Identify which cell holds the provided text, then report its [X, Y] central coordinate. 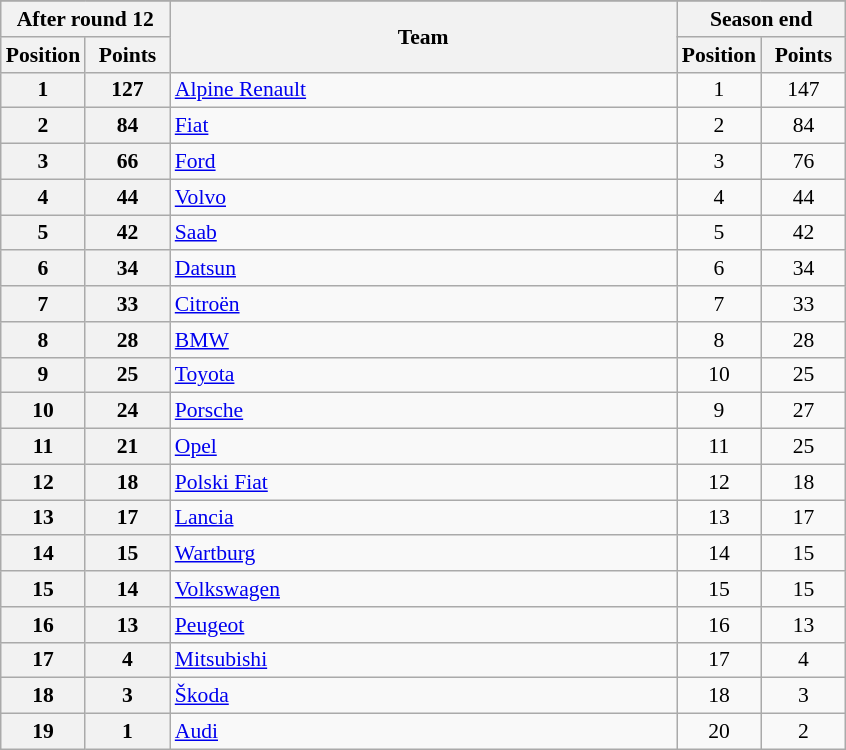
Team [424, 36]
Polski Fiat [424, 482]
Peugeot [424, 625]
Volkswagen [424, 589]
Opel [424, 447]
Ford [424, 162]
19 [43, 732]
24 [127, 411]
76 [803, 162]
20 [719, 732]
After round 12 [86, 19]
Alpine Renault [424, 90]
Wartburg [424, 554]
Fiat [424, 126]
Season end [762, 19]
Citroën [424, 304]
Porsche [424, 411]
Toyota [424, 375]
Datsun [424, 269]
21 [127, 447]
Saab [424, 233]
127 [127, 90]
BMW [424, 340]
Mitsubishi [424, 660]
147 [803, 90]
Lancia [424, 518]
27 [803, 411]
Škoda [424, 696]
Audi [424, 732]
66 [127, 162]
Volvo [424, 197]
